Output the (X, Y) coordinate of the center of the cell containing the given text.  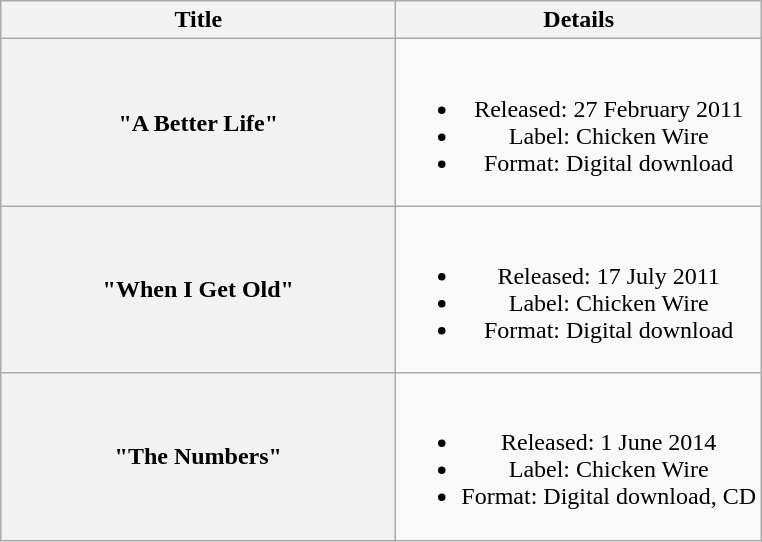
Released: 17 July 2011Label: Chicken WireFormat: Digital download (579, 290)
"A Better Life" (198, 122)
Details (579, 20)
Released: 1 June 2014Label: Chicken WireFormat: Digital download, CD (579, 456)
Released: 27 February 2011Label: Chicken WireFormat: Digital download (579, 122)
Title (198, 20)
"The Numbers" (198, 456)
"When I Get Old" (198, 290)
